Determine the (X, Y) coordinate at the center of the cell enclosing the given text.  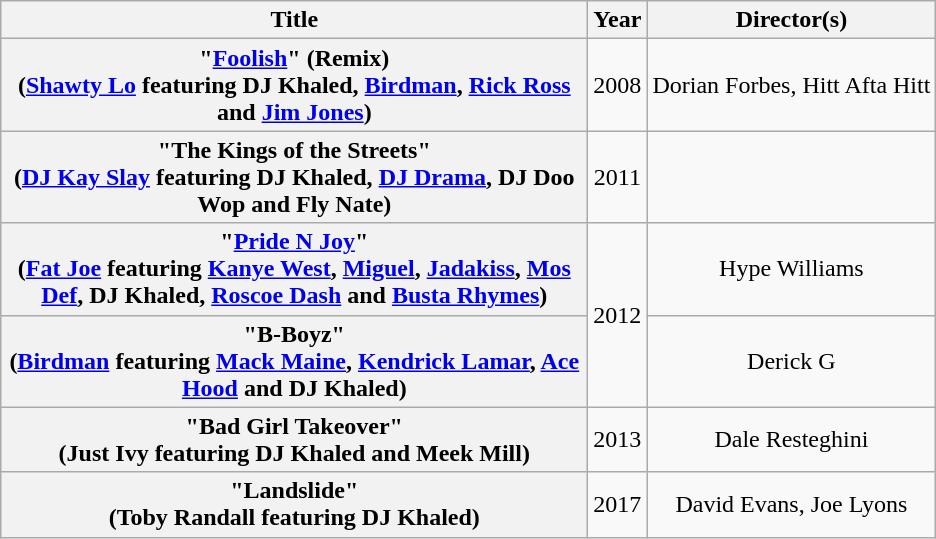
Year (618, 20)
Dale Resteghini (792, 440)
"Foolish" (Remix)(Shawty Lo featuring DJ Khaled, Birdman, Rick Ross and Jim Jones) (294, 85)
2008 (618, 85)
Derick G (792, 361)
2013 (618, 440)
Dorian Forbes, Hitt Afta Hitt (792, 85)
Hype Williams (792, 269)
2012 (618, 315)
"B-Boyz"(Birdman featuring Mack Maine, Kendrick Lamar, Ace Hood and DJ Khaled) (294, 361)
"Bad Girl Takeover"(Just Ivy featuring DJ Khaled and Meek Mill) (294, 440)
"Landslide"(Toby Randall featuring DJ Khaled) (294, 504)
2017 (618, 504)
Title (294, 20)
2011 (618, 177)
David Evans, Joe Lyons (792, 504)
"The Kings of the Streets"(DJ Kay Slay featuring DJ Khaled, DJ Drama, DJ Doo Wop and Fly Nate) (294, 177)
"Pride N Joy"(Fat Joe featuring Kanye West, Miguel, Jadakiss, Mos Def, DJ Khaled, Roscoe Dash and Busta Rhymes) (294, 269)
Director(s) (792, 20)
